Scan for the cell matching the given text and deliver its (X, Y) coordinate at center. 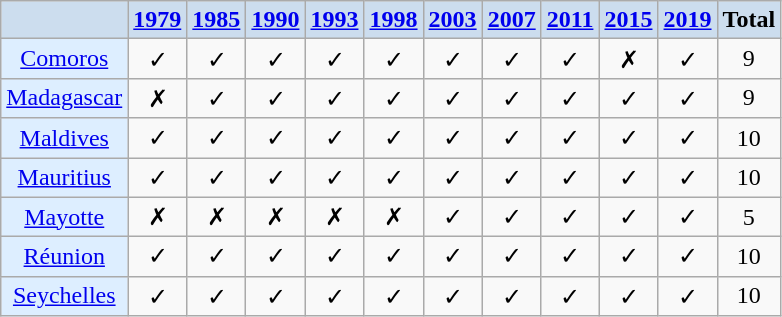
1985 (216, 20)
Maldives (64, 138)
Réunion (64, 257)
1979 (158, 20)
1990 (276, 20)
Mauritius (64, 178)
Mayotte (64, 217)
1993 (334, 20)
5 (749, 217)
Total (749, 20)
Comoros (64, 59)
2007 (512, 20)
2011 (570, 20)
2015 (628, 20)
1998 (394, 20)
Madagascar (64, 98)
2003 (452, 20)
2019 (688, 20)
Seychelles (64, 296)
